Scan for the cell matching the given text and deliver its [x, y] coordinate at center. 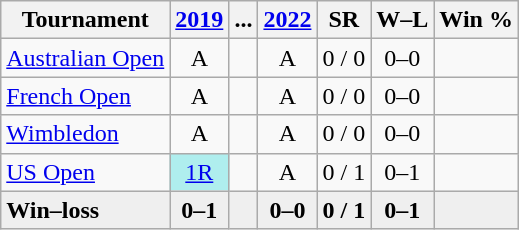
1R [200, 172]
Australian Open [86, 58]
US Open [86, 172]
W–L [402, 20]
Wimbledon [86, 134]
... [244, 20]
French Open [86, 96]
SR [344, 20]
2022 [288, 20]
Win–loss [86, 210]
2019 [200, 20]
Tournament [86, 20]
Win % [476, 20]
